Output the [x, y] coordinate of the center of the cell containing the given text.  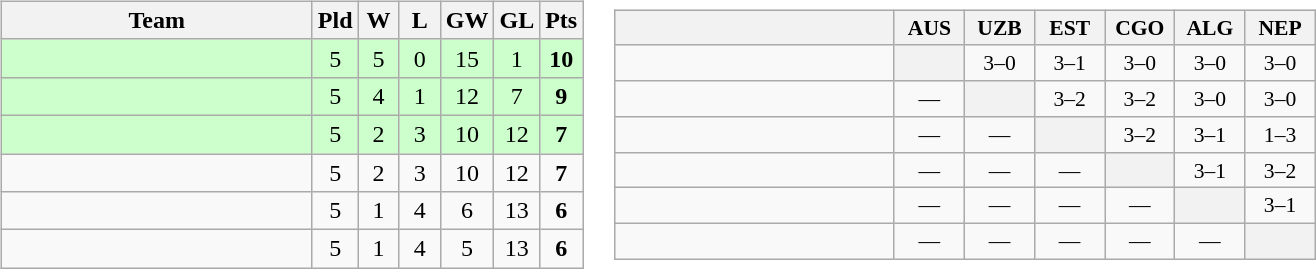
Team [156, 20]
EST [1070, 28]
Pts [562, 20]
9 [562, 96]
UZB [999, 28]
1–3 [1280, 135]
W [378, 20]
0 [420, 58]
GW [467, 20]
GL [517, 20]
15 [467, 58]
L [420, 20]
ALG [1210, 28]
AUS [929, 28]
Pld [335, 20]
NEP [1280, 28]
CGO [1140, 28]
